Capture the cell that displays the provided text and extract its [x, y] central coordinate. 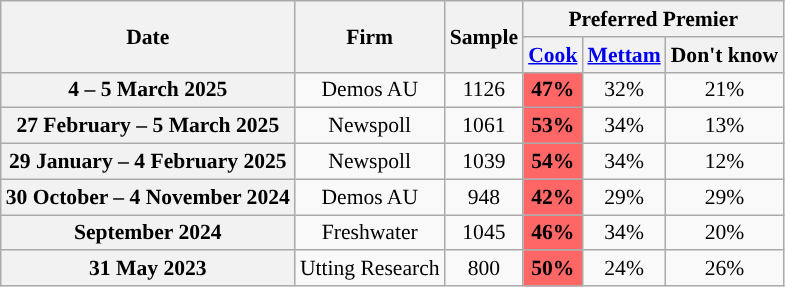
26% [724, 269]
47% [552, 90]
Freshwater [370, 233]
29 January – 4 February 2025 [148, 162]
42% [552, 197]
800 [484, 269]
46% [552, 233]
4 – 5 March 2025 [148, 90]
32% [624, 90]
Sample [484, 36]
13% [724, 126]
Utting Research [370, 269]
Cook [552, 55]
50% [552, 269]
12% [724, 162]
31 May 2023 [148, 269]
1045 [484, 233]
Mettam [624, 55]
Firm [370, 36]
1061 [484, 126]
30 October – 4 November 2024 [148, 197]
September 2024 [148, 233]
Preferred Premier [653, 19]
24% [624, 269]
1126 [484, 90]
21% [724, 90]
Don't know [724, 55]
27 February – 5 March 2025 [148, 126]
20% [724, 233]
Date [148, 36]
54% [552, 162]
1039 [484, 162]
53% [552, 126]
948 [484, 197]
